Extract the [X, Y] coordinate from the center of the cell holding the provided text.  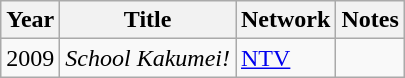
School Kakumei! [148, 58]
NTV [286, 58]
Year [30, 20]
2009 [30, 58]
Network [286, 20]
Notes [370, 20]
Title [148, 20]
